Extract the (x, y) coordinate from the center of the cell holding the provided text.  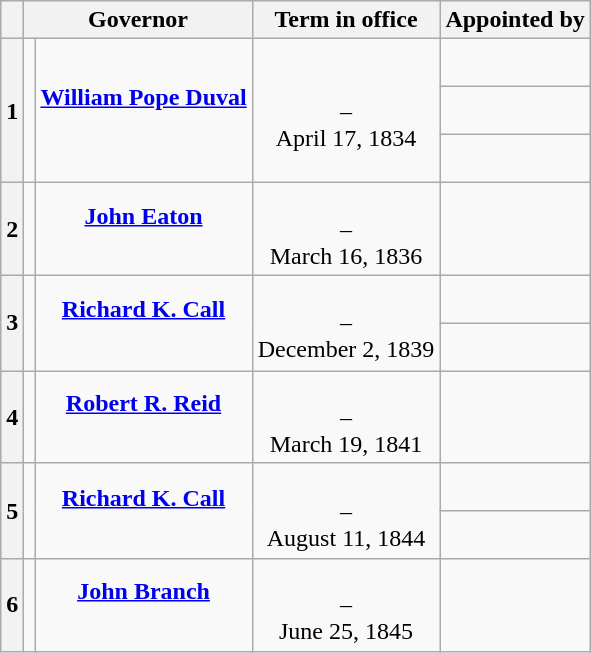
–December 2, 1839 (346, 323)
5 (12, 511)
–March 16, 1836 (346, 229)
–June 25, 1845 (346, 605)
John Branch (144, 605)
–April 17, 1834 (346, 111)
Robert R. Reid (144, 417)
3 (12, 323)
–August 11, 1844 (346, 511)
1 (12, 111)
Governor (138, 20)
6 (12, 605)
William Pope Duval (144, 111)
Term in office (346, 20)
John Eaton (144, 229)
2 (12, 229)
–March 19, 1841 (346, 417)
Appointed by (515, 20)
4 (12, 417)
